Return (x, y) of the center of cell containing provided text 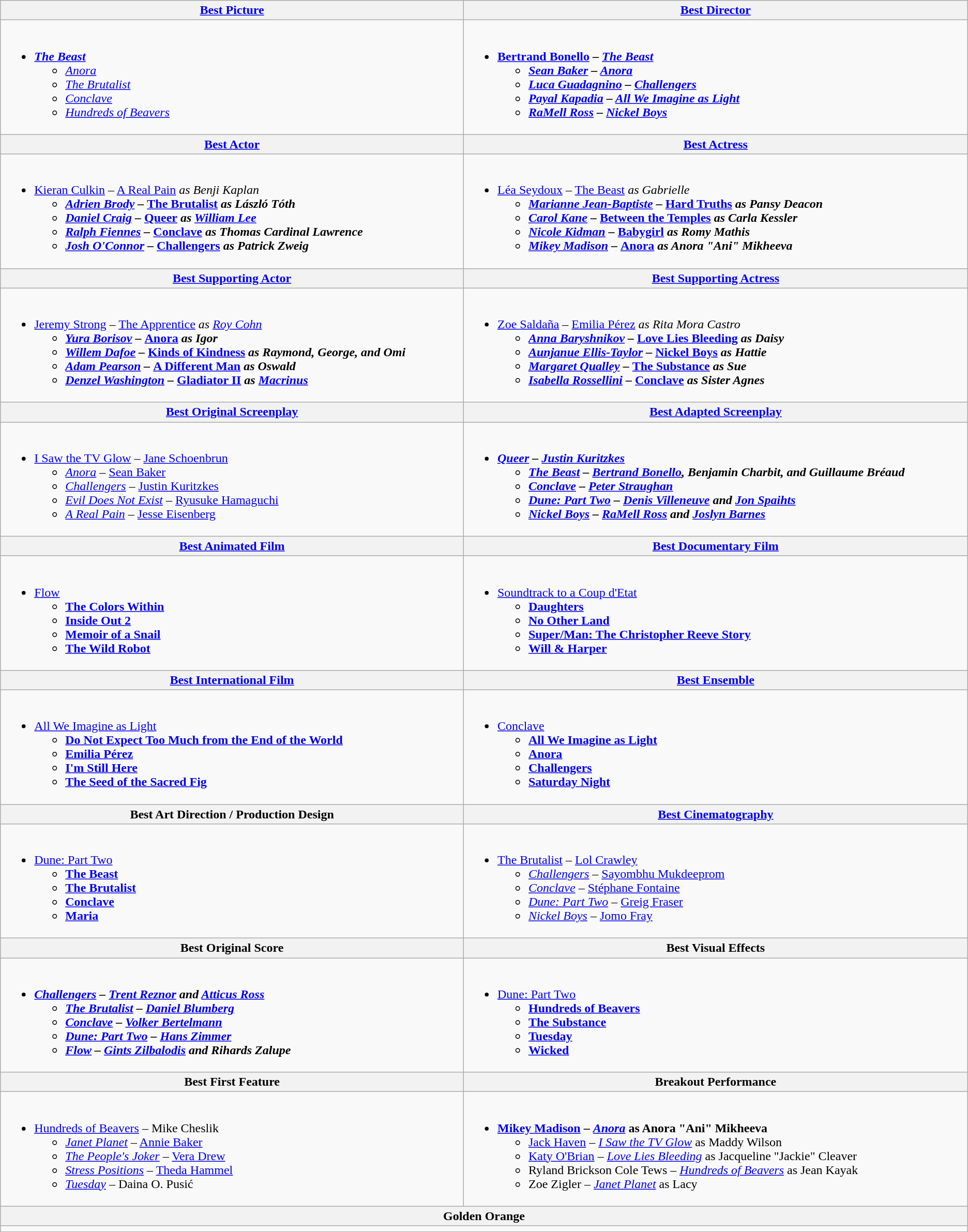
Breakout Performance (716, 1082)
Dune: Part TwoHundreds of BeaversThe SubstanceTuesdayWicked (716, 1015)
Golden Orange (484, 1216)
FlowThe Colors WithinInside Out 2Memoir of a SnailThe Wild Robot (232, 613)
Best Original Screenplay (232, 412)
Best Actor (232, 144)
Best Ensemble (716, 680)
The BeastAnoraThe BrutalistConclaveHundreds of Beavers (232, 78)
Best Director (716, 10)
Hundreds of Beavers – Mike CheslikJanet Planet – Annie BakerThe People's Joker – Vera DrewStress Positions – Theda HammelTuesday – Daina O. Pusić (232, 1149)
Best Supporting Actor (232, 278)
Best Cinematography (716, 814)
Best Documentary Film (716, 546)
Best Actress (716, 144)
Best Art Direction / Production Design (232, 814)
Soundtrack to a Coup d'EtatDaughtersNo Other LandSuper/Man: The Christopher Reeve StoryWill & Harper (716, 613)
ConclaveAll We Imagine as LightAnoraChallengersSaturday Night (716, 747)
The Brutalist – Lol CrawleyChallengers – Sayombhu MukdeepromConclave – Stéphane FontaineDune: Part Two – Greig FraserNickel Boys – Jomo Fray (716, 881)
Best Adapted Screenplay (716, 412)
Best Supporting Actress (716, 278)
Best Animated Film (232, 546)
Best Picture (232, 10)
All We Imagine as LightDo Not Expect Too Much from the End of the WorldEmilia PérezI'm Still HereThe Seed of the Sacred Fig (232, 747)
Best First Feature (232, 1082)
Best Original Score (232, 948)
Dune: Part TwoThe BeastThe BrutalistConclaveMaria (232, 881)
Best International Film (232, 680)
Best Visual Effects (716, 948)
Bertrand Bonello – The BeastSean Baker – AnoraLuca Guadagnino – ChallengersPayal Kapadia – All We Imagine as LightRaMell Ross – Nickel Boys (716, 78)
